Determine the (x, y) coordinate at the center of the cell enclosing the given text.  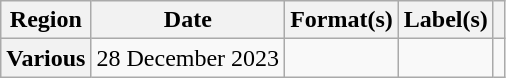
Date (188, 20)
Region (46, 20)
Various (46, 58)
Label(s) (446, 20)
28 December 2023 (188, 58)
Format(s) (342, 20)
